From the cell containing the given text, extract its center point as (x, y) coordinate. 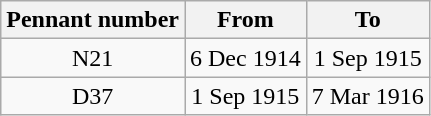
From (245, 20)
To (368, 20)
D37 (93, 96)
7 Mar 1916 (368, 96)
Pennant number (93, 20)
6 Dec 1914 (245, 58)
N21 (93, 58)
